Return the (x, y) coordinate for the center point of the cell that contains the specified text.  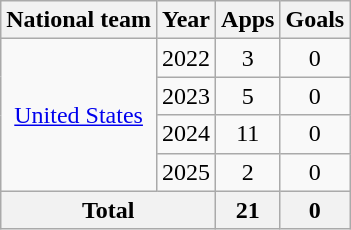
2 (248, 172)
2025 (186, 172)
2022 (186, 58)
Apps (248, 20)
2024 (186, 134)
5 (248, 96)
Goals (315, 20)
National team (79, 20)
2023 (186, 96)
11 (248, 134)
21 (248, 210)
Year (186, 20)
Total (108, 210)
3 (248, 58)
United States (79, 115)
